Return the [X, Y] coordinate for the center point of the cell that contains the specified text.  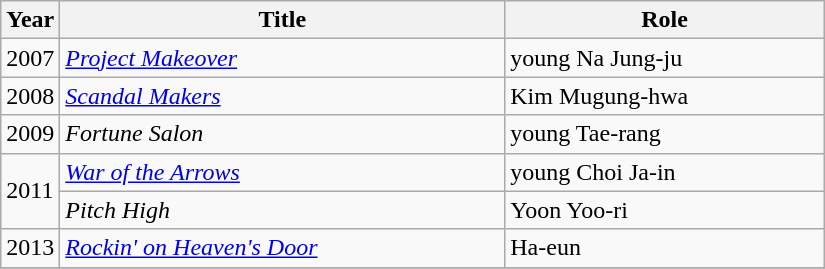
Ha-eun [665, 248]
2011 [30, 191]
2013 [30, 248]
Fortune Salon [282, 134]
Title [282, 20]
young Choi Ja-in [665, 172]
Pitch High [282, 210]
2008 [30, 96]
Kim Mugung-hwa [665, 96]
Year [30, 20]
2007 [30, 58]
Project Makeover [282, 58]
2009 [30, 134]
Yoon Yoo-ri [665, 210]
Rockin' on Heaven's Door [282, 248]
Role [665, 20]
young Na Jung-ju [665, 58]
War of the Arrows [282, 172]
Scandal Makers [282, 96]
young Tae-rang [665, 134]
